For the text-containing cell, return its midpoint in [x, y] coordinate format. 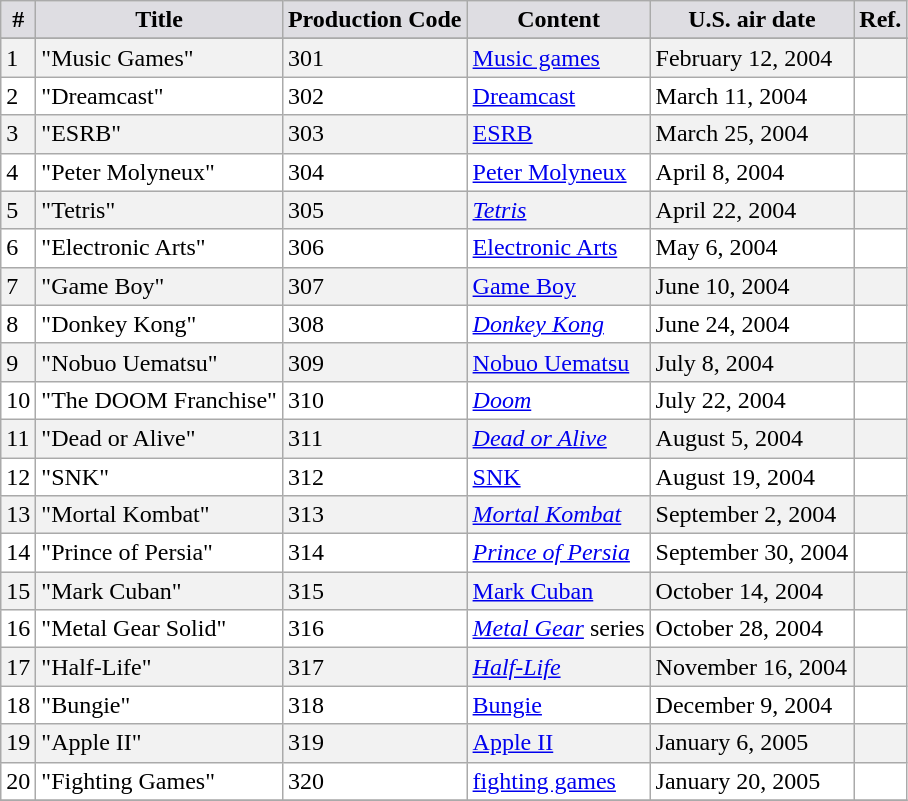
"Game Boy" [160, 286]
March 11, 2004 [752, 96]
July 22, 2004 [752, 400]
318 [374, 705]
September 30, 2004 [752, 553]
"Tetris" [160, 210]
June 24, 2004 [752, 324]
"Electronic Arts" [160, 248]
August 5, 2004 [752, 438]
Doom [558, 400]
301 [374, 58]
Prince of Persia [558, 553]
Production Code [374, 20]
"Bungie" [160, 705]
319 [374, 743]
"Prince of Persia" [160, 553]
Ref. [880, 20]
14 [18, 553]
December 9, 2004 [752, 705]
12 [18, 477]
15 [18, 591]
13 [18, 515]
320 [374, 781]
"Donkey Kong" [160, 324]
"Fighting Games" [160, 781]
January 20, 2005 [752, 781]
16 [18, 629]
January 6, 2005 [752, 743]
July 8, 2004 [752, 362]
315 [374, 591]
U.S. air date [752, 20]
317 [374, 667]
313 [374, 515]
305 [374, 210]
5 [18, 210]
311 [374, 438]
316 [374, 629]
Nobuo Uematsu [558, 362]
Bungie [558, 705]
# [18, 20]
Title [160, 20]
"Peter Molyneux" [160, 172]
312 [374, 477]
304 [374, 172]
March 25, 2004 [752, 134]
19 [18, 743]
Half-Life [558, 667]
November 16, 2004 [752, 667]
10 [18, 400]
August 19, 2004 [752, 477]
"Dreamcast" [160, 96]
1 [18, 58]
October 28, 2004 [752, 629]
Mark Cuban [558, 591]
Apple II [558, 743]
April 8, 2004 [752, 172]
Electronic Arts [558, 248]
18 [18, 705]
Peter Molyneux [558, 172]
309 [374, 362]
September 2, 2004 [752, 515]
Metal Gear series [558, 629]
7 [18, 286]
6 [18, 248]
11 [18, 438]
"Mortal Kombat" [160, 515]
"SNK" [160, 477]
310 [374, 400]
17 [18, 667]
303 [374, 134]
8 [18, 324]
Dead or Alive [558, 438]
"ESRB" [160, 134]
October 14, 2004 [752, 591]
308 [374, 324]
Music games [558, 58]
2 [18, 96]
307 [374, 286]
4 [18, 172]
"Music Games" [160, 58]
3 [18, 134]
Content [558, 20]
ESRB [558, 134]
Donkey Kong [558, 324]
"Dead or Alive" [160, 438]
306 [374, 248]
Mortal Kombat [558, 515]
20 [18, 781]
314 [374, 553]
April 22, 2004 [752, 210]
February 12, 2004 [752, 58]
fighting games [558, 781]
May 6, 2004 [752, 248]
Tetris [558, 210]
"Metal Gear Solid" [160, 629]
Game Boy [558, 286]
SNK [558, 477]
302 [374, 96]
"Mark Cuban" [160, 591]
Dreamcast [558, 96]
"Half-Life" [160, 667]
"Nobuo Uematsu" [160, 362]
"Apple II" [160, 743]
"The DOOM Franchise" [160, 400]
June 10, 2004 [752, 286]
9 [18, 362]
